Return (x, y) of the center of cell containing provided text 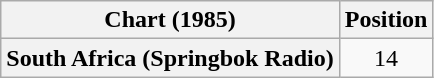
14 (386, 58)
Position (386, 20)
South Africa (Springbok Radio) (170, 58)
Chart (1985) (170, 20)
